Output the (x, y) coordinate of the center of the cell containing the given text.  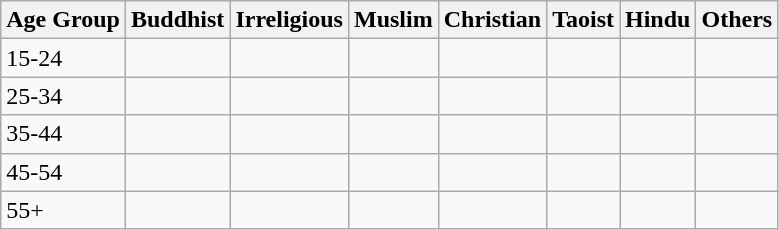
Hindu (658, 20)
Buddhist (177, 20)
55+ (64, 210)
15-24 (64, 58)
25-34 (64, 96)
Age Group (64, 20)
Taoist (584, 20)
Others (737, 20)
Muslim (393, 20)
45-54 (64, 172)
35-44 (64, 134)
Christian (492, 20)
Irreligious (290, 20)
